Search for the cell housing the specified text and yield its (X, Y) center coordinate. 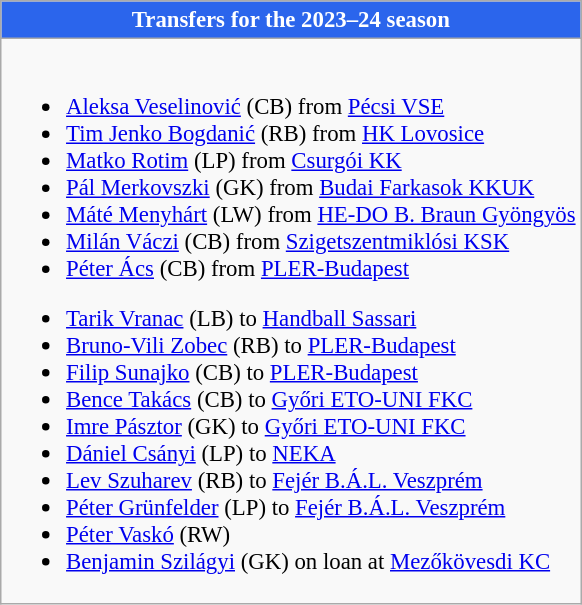
Transfers for the 2023–24 season (291, 20)
